Return the (X, Y) coordinate for the center point of the cell that contains the specified text.  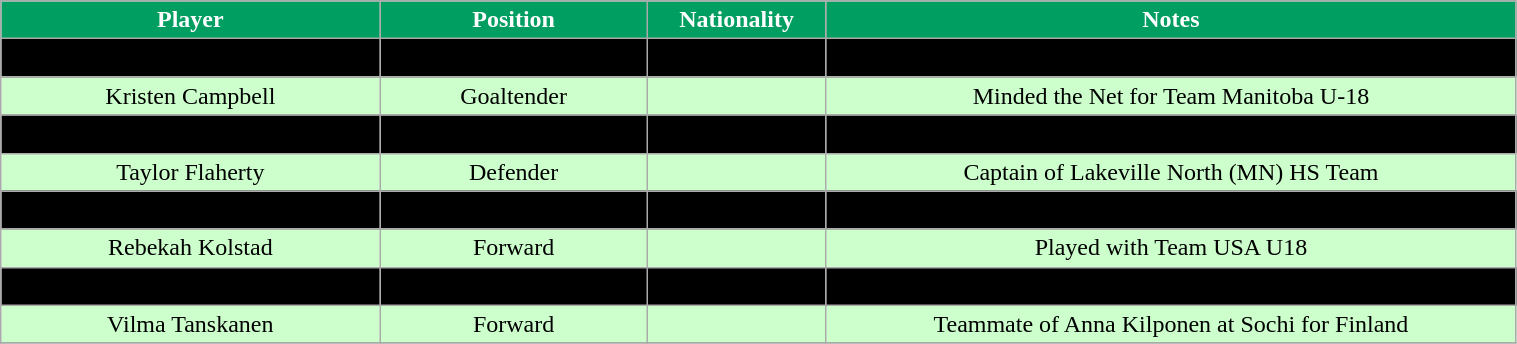
Captain of Lakeville North (MN) HS Team (1171, 172)
Forward/Defender (514, 286)
Goaltender (514, 96)
Teammate of Anna Kilponen at Sochi for Finland (1171, 324)
Breanna Berndsen (190, 58)
Played with Team USA U18 (1171, 248)
Taylor Flaherty (190, 172)
Position (514, 20)
Attended Pursuit of Excellence Academy (1171, 58)
Rebekah Kolstad (190, 248)
Notes (1171, 20)
Player (190, 20)
Kristen Campbell (190, 96)
Anna Kilponen (190, 210)
Charly Dahlquist (190, 134)
Chosen for USA National Camp for two years (1171, 134)
First NCAA Div. I Player from Hungary (1171, 286)
Vilma Tanskanen (190, 324)
Dorottya (Dorci) Medgyes (190, 286)
Played for Finland in 2014 Olympics (1171, 210)
Minded the Net for Team Manitoba U-18 (1171, 96)
Nationality (736, 20)
